From the cell containing the given text, extract its center point as (X, Y) coordinate. 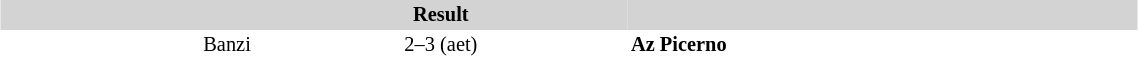
2–3 (aet) (441, 45)
Banzi (127, 45)
Az Picerno (868, 45)
Result (441, 15)
